Find where the given text appears and provide that cell's center as [x, y] coordinate. 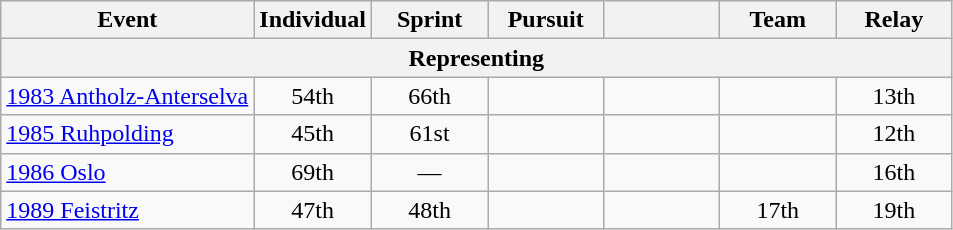
17th [778, 210]
1986 Oslo [128, 172]
61st [430, 134]
— [430, 172]
19th [894, 210]
66th [430, 96]
1989 Feistritz [128, 210]
1983 Antholz-Anterselva [128, 96]
Team [778, 20]
Individual [313, 20]
12th [894, 134]
Pursuit [546, 20]
Relay [894, 20]
Sprint [430, 20]
Event [128, 20]
13th [894, 96]
Representing [476, 58]
69th [313, 172]
45th [313, 134]
1985 Ruhpolding [128, 134]
16th [894, 172]
48th [430, 210]
47th [313, 210]
54th [313, 96]
